Pinpoint the cell where the given text exists, returning its [X, Y] midpoint coordinate. 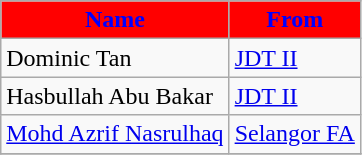
Name [115, 20]
From [294, 20]
Hasbullah Abu Bakar [115, 96]
Dominic Tan [115, 58]
Selangor FA [294, 134]
Mohd Azrif Nasrulhaq [115, 134]
